For the text-containing cell, return its midpoint in [x, y] coordinate format. 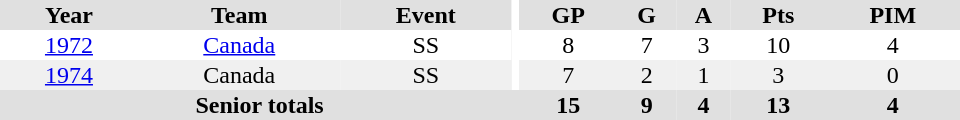
G [646, 15]
Pts [778, 15]
Year [69, 15]
9 [646, 105]
8 [568, 45]
A [704, 15]
15 [568, 105]
Senior totals [260, 105]
10 [778, 45]
1 [704, 75]
Team [240, 15]
13 [778, 105]
Event [426, 15]
0 [893, 75]
1974 [69, 75]
GP [568, 15]
2 [646, 75]
1972 [69, 45]
PIM [893, 15]
